Capture the cell that displays the provided text and extract its [X, Y] central coordinate. 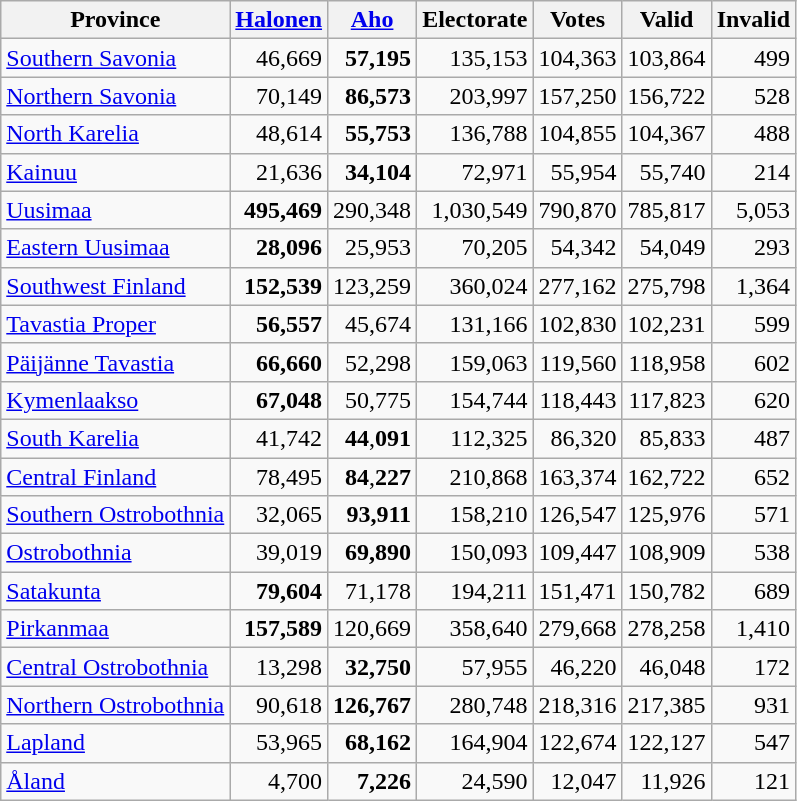
24,590 [475, 781]
279,668 [578, 629]
135,153 [475, 58]
499 [753, 58]
Pirkanmaa [116, 629]
122,127 [666, 743]
93,911 [372, 515]
72,971 [475, 172]
Province [116, 20]
158,210 [475, 515]
217,385 [666, 705]
1,030,549 [475, 210]
55,740 [666, 172]
Electorate [475, 20]
103,864 [666, 58]
109,447 [578, 553]
602 [753, 362]
Halonen [279, 20]
210,868 [475, 477]
358,640 [475, 629]
13,298 [279, 667]
5,053 [753, 210]
52,298 [372, 362]
538 [753, 553]
164,904 [475, 743]
Ostrobothnia [116, 553]
Uusimaa [116, 210]
293 [753, 248]
North Karelia [116, 134]
126,767 [372, 705]
54,342 [578, 248]
Päijänne Tavastia [116, 362]
86,573 [372, 96]
152,539 [279, 286]
Valid [666, 20]
131,166 [475, 324]
Northern Savonia [116, 96]
571 [753, 515]
150,782 [666, 591]
125,976 [666, 515]
Åland [116, 781]
121 [753, 781]
84,227 [372, 477]
150,093 [475, 553]
122,674 [578, 743]
104,367 [666, 134]
Invalid [753, 20]
652 [753, 477]
32,750 [372, 667]
55,954 [578, 172]
Southern Savonia [116, 58]
46,220 [578, 667]
117,823 [666, 400]
79,604 [279, 591]
Aho [372, 20]
194,211 [475, 591]
Eastern Uusimaa [116, 248]
214 [753, 172]
931 [753, 705]
218,316 [578, 705]
120,669 [372, 629]
1,364 [753, 286]
Votes [578, 20]
163,374 [578, 477]
172 [753, 667]
70,149 [279, 96]
488 [753, 134]
53,965 [279, 743]
275,798 [666, 286]
Southern Ostrobothnia [116, 515]
785,817 [666, 210]
151,471 [578, 591]
46,669 [279, 58]
487 [753, 438]
66,660 [279, 362]
136,788 [475, 134]
118,958 [666, 362]
112,325 [475, 438]
790,870 [578, 210]
67,048 [279, 400]
156,722 [666, 96]
57,195 [372, 58]
157,589 [279, 629]
126,547 [578, 515]
Central Finland [116, 477]
21,636 [279, 172]
689 [753, 591]
203,997 [475, 96]
108,909 [666, 553]
1,410 [753, 629]
54,049 [666, 248]
Satakunta [116, 591]
Southwest Finland [116, 286]
104,363 [578, 58]
90,618 [279, 705]
11,926 [666, 781]
Kymenlaakso [116, 400]
547 [753, 743]
78,495 [279, 477]
119,560 [578, 362]
41,742 [279, 438]
290,348 [372, 210]
50,775 [372, 400]
528 [753, 96]
Tavastia Proper [116, 324]
162,722 [666, 477]
57,955 [475, 667]
280,748 [475, 705]
7,226 [372, 781]
45,674 [372, 324]
39,019 [279, 553]
28,096 [279, 248]
102,830 [578, 324]
123,259 [372, 286]
Central Ostrobothnia [116, 667]
104,855 [578, 134]
495,469 [279, 210]
278,258 [666, 629]
154,744 [475, 400]
159,063 [475, 362]
46,048 [666, 667]
599 [753, 324]
68,162 [372, 743]
102,231 [666, 324]
4,700 [279, 781]
157,250 [578, 96]
South Karelia [116, 438]
Kainuu [116, 172]
32,065 [279, 515]
277,162 [578, 286]
Northern Ostrobothnia [116, 705]
118,443 [578, 400]
85,833 [666, 438]
44,091 [372, 438]
Lapland [116, 743]
69,890 [372, 553]
70,205 [475, 248]
34,104 [372, 172]
56,557 [279, 324]
12,047 [578, 781]
71,178 [372, 591]
48,614 [279, 134]
86,320 [578, 438]
620 [753, 400]
360,024 [475, 286]
55,753 [372, 134]
25,953 [372, 248]
